Extract the [X, Y] coordinate from the center of the cell holding the provided text.  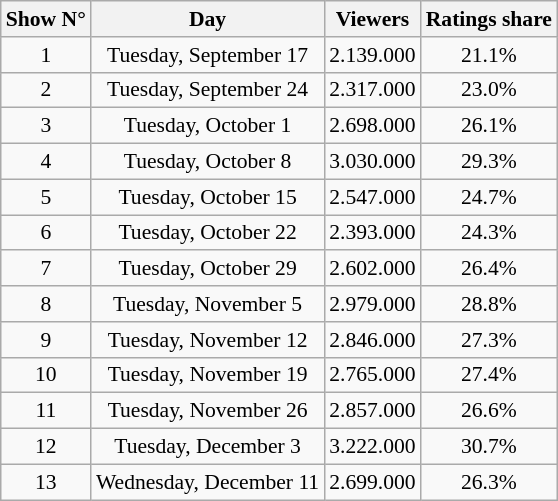
2.857.000 [372, 411]
Day [208, 19]
Viewers [372, 19]
1 [46, 55]
2.765.000 [372, 375]
10 [46, 375]
24.7% [489, 197]
2.317.000 [372, 90]
Tuesday, September 17 [208, 55]
27.4% [489, 375]
2.698.000 [372, 126]
26.6% [489, 411]
2.547.000 [372, 197]
Wednesday, December 11 [208, 482]
5 [46, 197]
Tuesday, December 3 [208, 447]
9 [46, 340]
Ratings share [489, 19]
30.7% [489, 447]
2.602.000 [372, 269]
2.846.000 [372, 340]
26.3% [489, 482]
Show N° [46, 19]
3.222.000 [372, 447]
Tuesday, October 1 [208, 126]
24.3% [489, 233]
28.8% [489, 304]
2 [46, 90]
2.139.000 [372, 55]
7 [46, 269]
2.979.000 [372, 304]
12 [46, 447]
13 [46, 482]
26.1% [489, 126]
6 [46, 233]
Tuesday, November 19 [208, 375]
2.699.000 [372, 482]
4 [46, 162]
8 [46, 304]
26.4% [489, 269]
Tuesday, October 22 [208, 233]
Tuesday, October 29 [208, 269]
Tuesday, October 15 [208, 197]
21.1% [489, 55]
Tuesday, September 24 [208, 90]
Tuesday, November 12 [208, 340]
Tuesday, November 26 [208, 411]
Tuesday, November 5 [208, 304]
23.0% [489, 90]
3.030.000 [372, 162]
2.393.000 [372, 233]
29.3% [489, 162]
27.3% [489, 340]
11 [46, 411]
Tuesday, October 8 [208, 162]
3 [46, 126]
